Find where the given text appears and provide that cell's center as (x, y) coordinate. 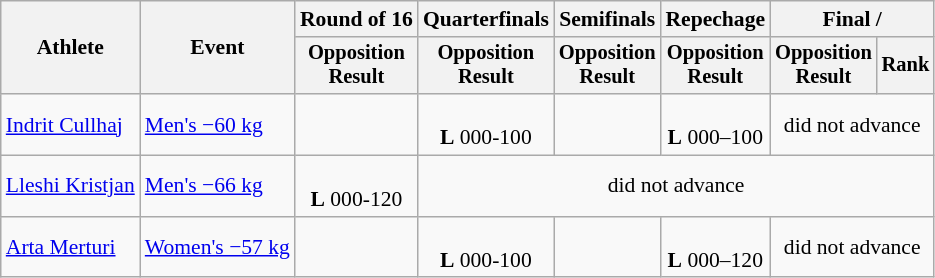
Repechage (715, 19)
Event (218, 48)
L 000–100 (715, 124)
Final / (852, 19)
Indrit Cullhaj (70, 124)
Round of 16 (356, 19)
Semifinals (608, 19)
L 000-120 (356, 186)
Athlete (70, 48)
Quarterfinals (486, 19)
L 000–120 (715, 248)
Women's −57 kg (218, 248)
Arta Merturi (70, 248)
Lleshi Kristjan (70, 186)
Men's −60 kg (218, 124)
Men's −66 kg (218, 186)
Rank (906, 66)
